From the cell containing the given text, extract its center point as [X, Y] coordinate. 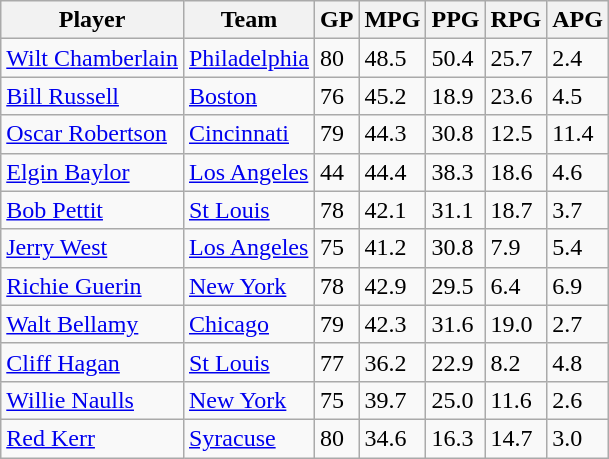
7.9 [516, 248]
Bob Pettit [92, 210]
APG [578, 20]
44.4 [392, 172]
22.9 [456, 362]
Walt Bellamy [92, 324]
2.6 [578, 400]
48.5 [392, 58]
Player [92, 20]
Bill Russell [92, 96]
76 [337, 96]
Syracuse [248, 438]
31.6 [456, 324]
11.6 [516, 400]
RPG [516, 20]
45.2 [392, 96]
Elgin Baylor [92, 172]
GP [337, 20]
34.6 [392, 438]
2.7 [578, 324]
14.7 [516, 438]
29.5 [456, 286]
Red Kerr [92, 438]
Jerry West [92, 248]
31.1 [456, 210]
6.9 [578, 286]
50.4 [456, 58]
42.3 [392, 324]
18.9 [456, 96]
25.7 [516, 58]
38.3 [456, 172]
36.2 [392, 362]
19.0 [516, 324]
Cliff Hagan [92, 362]
41.2 [392, 248]
3.0 [578, 438]
44 [337, 172]
5.4 [578, 248]
44.3 [392, 134]
4.6 [578, 172]
Philadelphia [248, 58]
11.4 [578, 134]
Team [248, 20]
3.7 [578, 210]
77 [337, 362]
Wilt Chamberlain [92, 58]
MPG [392, 20]
8.2 [516, 362]
PPG [456, 20]
Cincinnati [248, 134]
4.5 [578, 96]
4.8 [578, 362]
18.7 [516, 210]
18.6 [516, 172]
Richie Guerin [92, 286]
39.7 [392, 400]
16.3 [456, 438]
42.9 [392, 286]
6.4 [516, 286]
23.6 [516, 96]
Boston [248, 96]
42.1 [392, 210]
12.5 [516, 134]
Chicago [248, 324]
25.0 [456, 400]
Willie Naulls [92, 400]
Oscar Robertson [92, 134]
2.4 [578, 58]
